Identify which cell holds the provided text, then report its (X, Y) central coordinate. 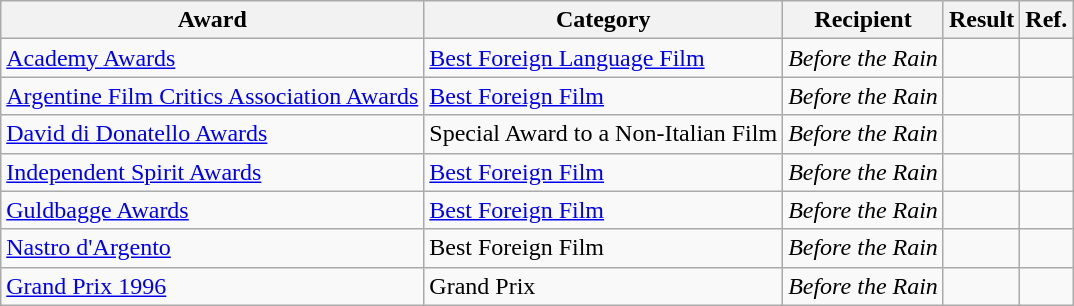
Recipient (864, 20)
Category (604, 20)
Guldbagge Awards (212, 210)
Result (981, 20)
Award (212, 20)
David di Donatello Awards (212, 134)
Grand Prix 1996 (212, 286)
Academy Awards (212, 58)
Grand Prix (604, 286)
Best Foreign Language Film (604, 58)
Ref. (1046, 20)
Independent Spirit Awards (212, 172)
Argentine Film Critics Association Awards (212, 96)
Special Award to a Non-Italian Film (604, 134)
Nastro d'Argento (212, 248)
